Provide the [X, Y] coordinate of the cell's center where the given text is located.  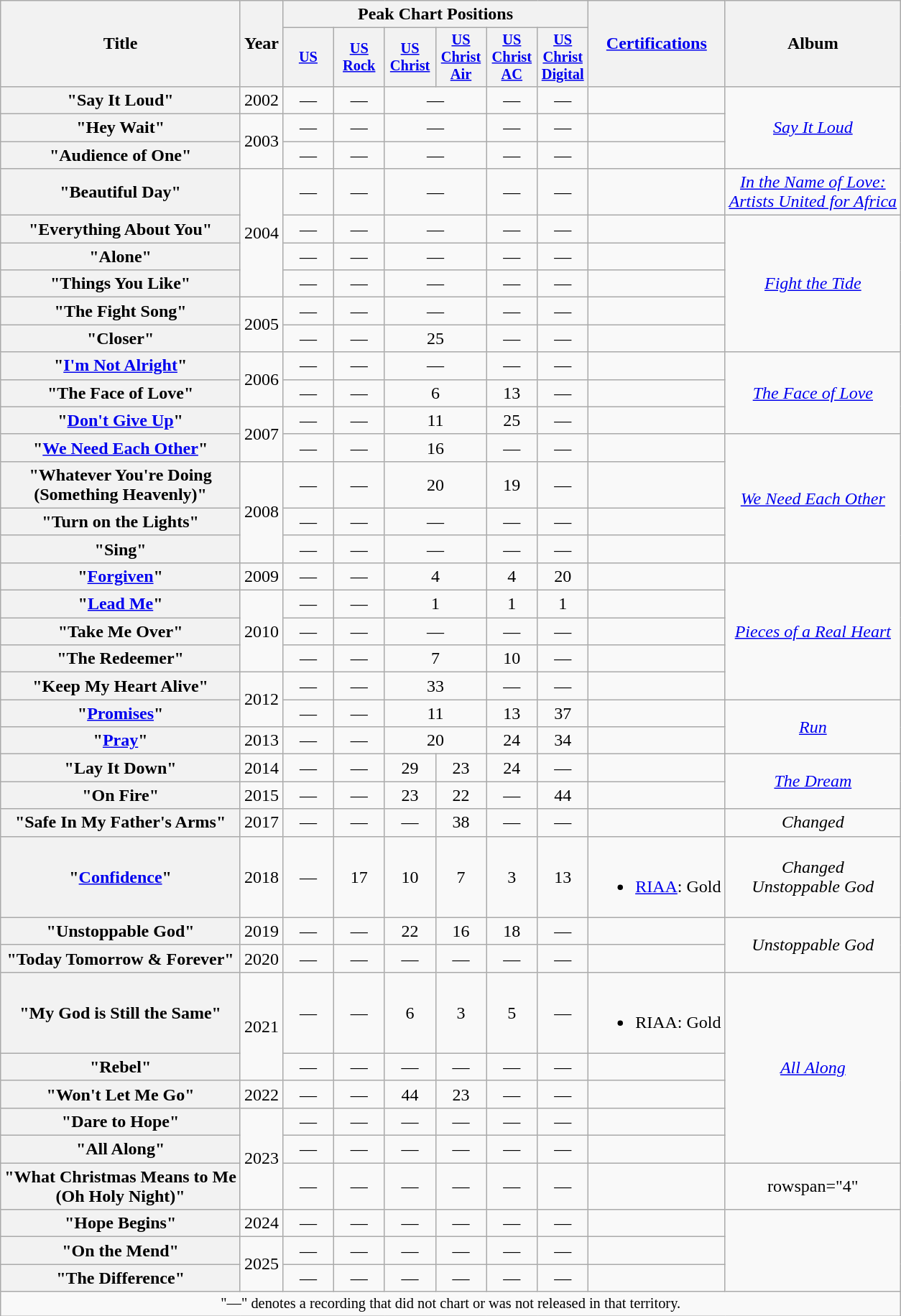
2021 [262, 1026]
Year [262, 44]
"The Redeemer" [121, 659]
"Closer" [121, 338]
"Safe In My Father's Arms" [121, 822]
19 [512, 484]
"Alone" [121, 256]
"Don't Give Up" [121, 420]
Run [813, 727]
2010 [262, 631]
Unstoppable God [813, 945]
"Lead Me" [121, 604]
Say It Loud [813, 127]
2023 [262, 1158]
"We Need Each Other" [121, 448]
The Face of Love [813, 393]
"Dare to Hope" [121, 1121]
"Confidence" [121, 876]
29 [410, 768]
"What Christmas Means to Me(Oh Holy Night)" [121, 1187]
"Keep My Heart Alive" [121, 686]
US [308, 57]
"Hope Begins" [121, 1223]
17 [359, 876]
38 [461, 822]
Pieces of a Real Heart [813, 631]
5 [512, 1013]
"Take Me Over" [121, 631]
2018 [262, 876]
ChangedUnstoppable God [813, 876]
Peak Chart Positions [435, 14]
"Turn on the Lights" [121, 522]
2009 [262, 576]
USChristDigital [563, 57]
"All Along" [121, 1149]
2003 [262, 142]
2008 [262, 511]
"Audience of One" [121, 155]
"—" denotes a recording that did not chart or was not released in that territory. [451, 1304]
"The Fight Song" [121, 311]
2006 [262, 379]
2012 [262, 700]
Title [121, 44]
2022 [262, 1094]
The Dream [813, 782]
2025 [262, 1264]
Fight the Tide [813, 284]
USRock [359, 57]
"Lay It Down" [121, 768]
USChrist [410, 57]
"Rebel" [121, 1067]
34 [563, 741]
USChristAir [461, 57]
rowspan="4" [813, 1187]
"Hey Wait" [121, 128]
2017 [262, 822]
18 [512, 931]
2020 [262, 958]
Certifications [657, 44]
33 [435, 686]
"Beautiful Day" [121, 193]
"Today Tomorrow & Forever" [121, 958]
37 [563, 713]
Changed [813, 822]
All Along [813, 1067]
"Forgiven" [121, 576]
"Unstoppable God" [121, 931]
In the Name of Love:Artists United for Africa [813, 193]
2005 [262, 325]
"Whatever You're Doing(Something Heavenly)" [121, 484]
We Need Each Other [813, 499]
Album [813, 44]
"The Face of Love" [121, 393]
"Promises" [121, 713]
"I'm Not Alright" [121, 366]
"The Difference" [121, 1278]
"Won't Let Me Go" [121, 1094]
2024 [262, 1223]
"Everything About You" [121, 229]
2019 [262, 931]
"My God is Still the Same" [121, 1013]
"Pray" [121, 741]
2004 [262, 233]
"Say It Loud" [121, 100]
"On the Mend" [121, 1251]
2013 [262, 741]
2015 [262, 795]
"On Fire" [121, 795]
"Things You Like" [121, 284]
2007 [262, 434]
2014 [262, 768]
USChristAC [512, 57]
"Sing" [121, 549]
2002 [262, 100]
